Return the [X, Y] coordinate for the center point of the cell that contains the specified text.  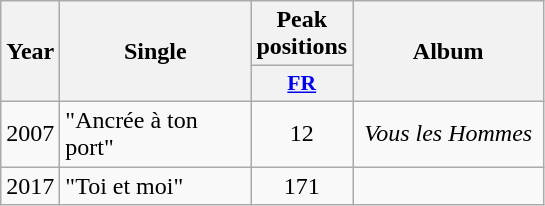
Single [156, 52]
171 [302, 185]
FR [302, 84]
Vous les Hommes [448, 134]
"Ancrée à ton port" [156, 134]
2017 [30, 185]
12 [302, 134]
2007 [30, 134]
Peak positions [302, 34]
Year [30, 52]
Album [448, 52]
"Toi et moi" [156, 185]
